Scan for the cell matching the given text and deliver its [X, Y] coordinate at center. 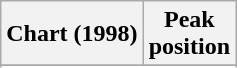
Peakposition [189, 34]
Chart (1998) [72, 34]
